From the cell containing the given text, extract its center point as (x, y) coordinate. 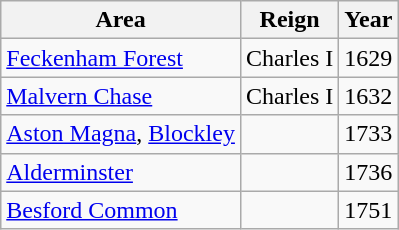
Aston Magna, Blockley (121, 134)
Feckenham Forest (121, 58)
Besford Common (121, 210)
1751 (368, 210)
Malvern Chase (121, 96)
Alderminster (121, 172)
1632 (368, 96)
Area (121, 20)
Reign (289, 20)
1736 (368, 172)
Year (368, 20)
1733 (368, 134)
1629 (368, 58)
